Return the [X, Y] coordinate for the center point of the cell that contains the specified text.  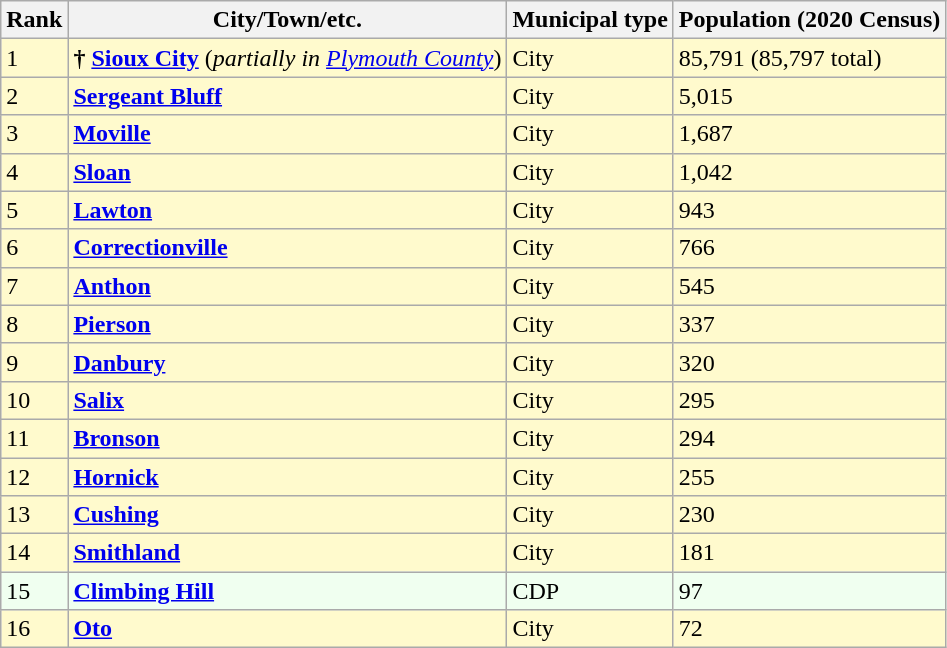
1 [34, 58]
Lawton [288, 210]
Danbury [288, 362]
7 [34, 286]
4 [34, 172]
295 [809, 400]
Climbing Hill [288, 591]
Hornick [288, 477]
Pierson [288, 324]
6 [34, 248]
Moville [288, 134]
943 [809, 210]
8 [34, 324]
1,042 [809, 172]
3 [34, 134]
Rank [34, 20]
320 [809, 362]
Smithland [288, 553]
Population (2020 Census) [809, 20]
97 [809, 591]
12 [34, 477]
85,791 (85,797 total) [809, 58]
230 [809, 515]
Sloan [288, 172]
181 [809, 553]
Cushing [288, 515]
Salix [288, 400]
CDP [590, 591]
15 [34, 591]
City/Town/etc. [288, 20]
337 [809, 324]
Municipal type [590, 20]
10 [34, 400]
1,687 [809, 134]
5 [34, 210]
11 [34, 438]
2 [34, 96]
† Sioux City (partially in Plymouth County) [288, 58]
72 [809, 629]
Correctionville [288, 248]
Anthon [288, 286]
Oto [288, 629]
294 [809, 438]
545 [809, 286]
14 [34, 553]
766 [809, 248]
Bronson [288, 438]
13 [34, 515]
Sergeant Bluff [288, 96]
5,015 [809, 96]
255 [809, 477]
9 [34, 362]
16 [34, 629]
